Capture the cell that displays the provided text and extract its [X, Y] central coordinate. 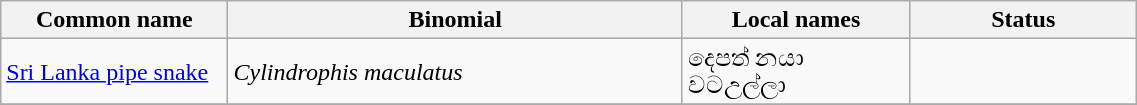
Status [1024, 20]
දෙපත් නයා වටඋල්ලා [796, 72]
Binomial [455, 20]
Sri Lanka pipe snake [114, 72]
Local names [796, 20]
Cylindrophis maculatus [455, 72]
Common name [114, 20]
